Provide the [X, Y] coordinate of the cell's center where the given text is located.  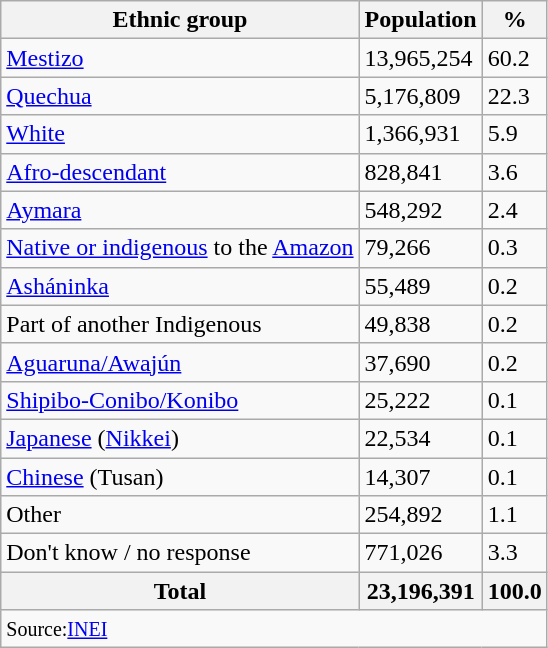
Source:INEI [274, 629]
Native or indigenous to the Amazon [180, 248]
5,176,809 [420, 96]
22.3 [514, 96]
Quechua [180, 96]
5.9 [514, 134]
White [180, 134]
548,292 [420, 210]
Total [180, 591]
22,534 [420, 438]
Population [420, 20]
60.2 [514, 58]
79,266 [420, 248]
Aymara [180, 210]
1,366,931 [420, 134]
1.1 [514, 515]
771,026 [420, 553]
Asháninka [180, 286]
Chinese (Tusan) [180, 477]
Afro-descendant [180, 172]
Don't know / no response [180, 553]
Other [180, 515]
0.3 [514, 248]
Part of another Indigenous [180, 324]
Aguaruna/Awajún [180, 362]
Ethnic group [180, 20]
828,841 [420, 172]
100.0 [514, 591]
3.3 [514, 553]
Japanese (Nikkei) [180, 438]
14,307 [420, 477]
Shipibo-Conibo/Konibo [180, 400]
2.4 [514, 210]
13,965,254 [420, 58]
37,690 [420, 362]
55,489 [420, 286]
% [514, 20]
Mestizo [180, 58]
254,892 [420, 515]
23,196,391 [420, 591]
49,838 [420, 324]
25,222 [420, 400]
3.6 [514, 172]
